Capture the cell that displays the provided text and extract its (x, y) central coordinate. 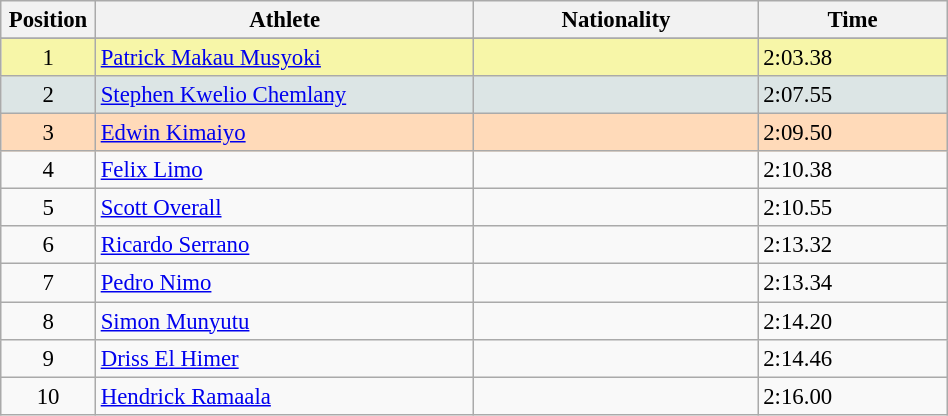
5 (48, 208)
2:13.34 (852, 283)
2:07.55 (852, 95)
Hendrick Ramaala (284, 396)
Scott Overall (284, 208)
2:14.20 (852, 321)
9 (48, 358)
2:10.38 (852, 170)
2:09.50 (852, 133)
6 (48, 245)
2:16.00 (852, 396)
Patrick Makau Musyoki (284, 58)
2 (48, 95)
Pedro Nimo (284, 283)
3 (48, 133)
7 (48, 283)
Ricardo Serrano (284, 245)
2:13.32 (852, 245)
1 (48, 58)
Nationality (616, 20)
Felix Limo (284, 170)
2:10.55 (852, 208)
Driss El Himer (284, 358)
2:14.46 (852, 358)
Stephen Kwelio Chemlany (284, 95)
Simon Munyutu (284, 321)
10 (48, 396)
Athlete (284, 20)
Position (48, 20)
Time (852, 20)
8 (48, 321)
Edwin Kimaiyo (284, 133)
2:03.38 (852, 58)
4 (48, 170)
